Extract the (x, y) coordinate from the center of the cell holding the provided text.  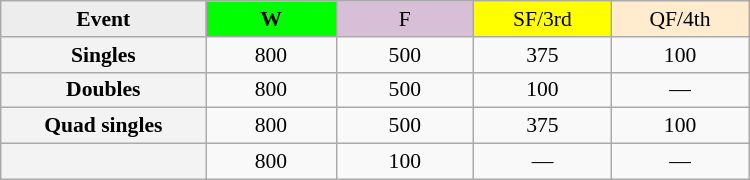
W (271, 19)
Quad singles (104, 126)
Singles (104, 55)
SF/3rd (543, 19)
F (405, 19)
QF/4th (680, 19)
Event (104, 19)
Doubles (104, 90)
